Capture the cell that displays the provided text and extract its [x, y] central coordinate. 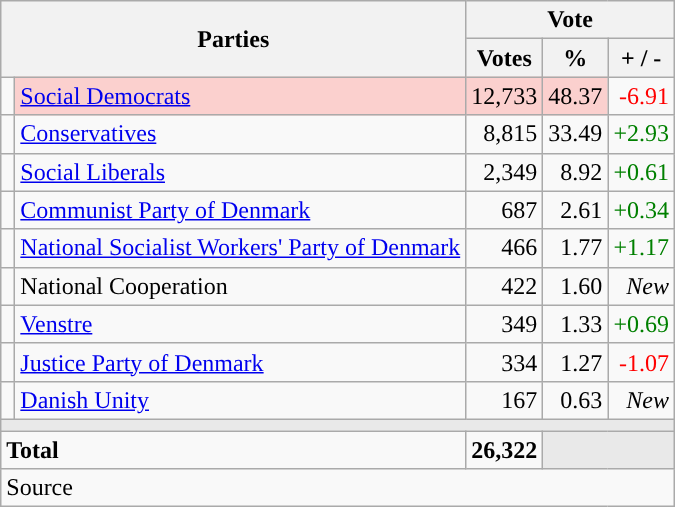
2.61 [576, 210]
Social Democrats [240, 96]
422 [504, 286]
% [576, 58]
Vote [570, 20]
1.33 [576, 324]
Communist Party of Denmark [240, 210]
349 [504, 324]
Justice Party of Denmark [240, 362]
+0.61 [642, 172]
167 [504, 400]
+ / - [642, 58]
+0.69 [642, 324]
33.49 [576, 134]
Conservatives [240, 134]
National Cooperation [240, 286]
Venstre [240, 324]
Source [338, 488]
466 [504, 248]
1.27 [576, 362]
8,815 [504, 134]
National Socialist Workers' Party of Denmark [240, 248]
+1.17 [642, 248]
1.77 [576, 248]
Parties [234, 39]
Danish Unity [240, 400]
-6.91 [642, 96]
+2.93 [642, 134]
48.37 [576, 96]
+0.34 [642, 210]
12,733 [504, 96]
Social Liberals [240, 172]
26,322 [504, 449]
2,349 [504, 172]
0.63 [576, 400]
Votes [504, 58]
Total [234, 449]
-1.07 [642, 362]
687 [504, 210]
1.60 [576, 286]
8.92 [576, 172]
334 [504, 362]
